Output the [X, Y] coordinate of the center of the cell containing the given text.  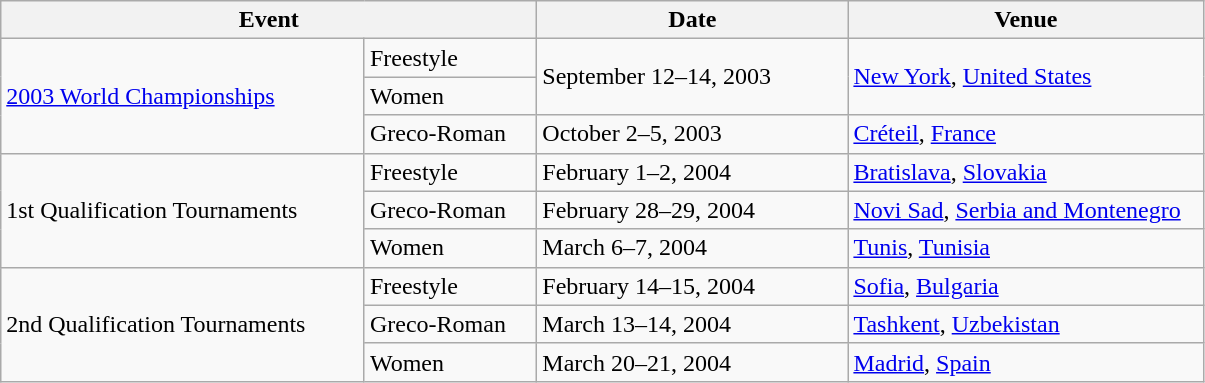
Sofia, Bulgaria [1026, 286]
Bratislava, Slovakia [1026, 172]
Créteil, France [1026, 134]
March 13–14, 2004 [692, 324]
Novi Sad, Serbia and Montenegro [1026, 210]
February 28–29, 2004 [692, 210]
2nd Qualification Tournaments [183, 324]
September 12–14, 2003 [692, 77]
1st Qualification Tournaments [183, 210]
October 2–5, 2003 [692, 134]
New York, United States [1026, 77]
February 1–2, 2004 [692, 172]
Tashkent, Uzbekistan [1026, 324]
Tunis, Tunisia [1026, 248]
March 20–21, 2004 [692, 362]
Event [269, 20]
February 14–15, 2004 [692, 286]
2003 World Championships [183, 96]
Venue [1026, 20]
Date [692, 20]
March 6–7, 2004 [692, 248]
Madrid, Spain [1026, 362]
